Determine the (X, Y) coordinate at the center of the cell enclosing the given text.  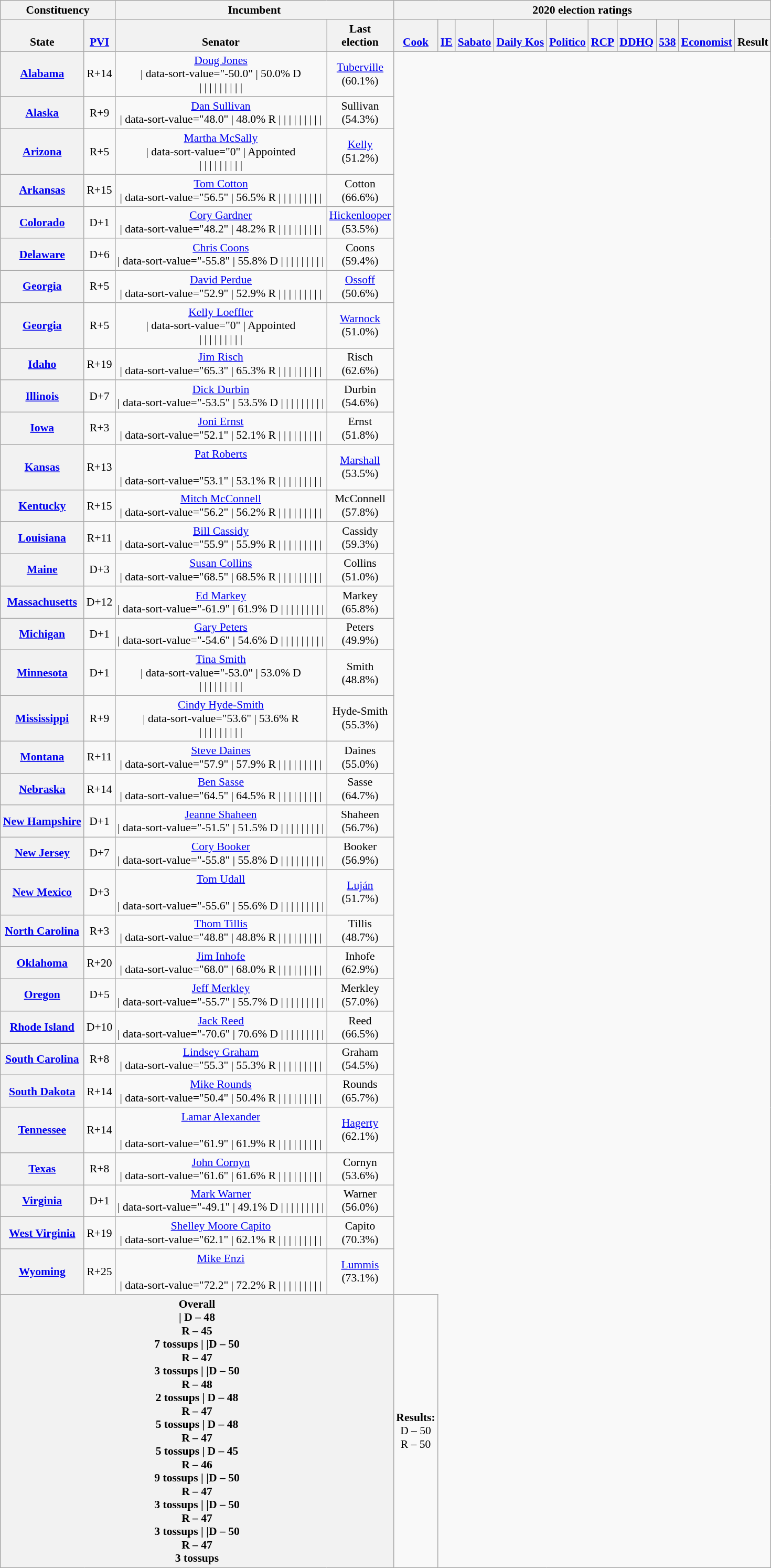
Maine (42, 570)
Economist (707, 36)
Tennessee (42, 1130)
State (42, 36)
Lastelection (360, 36)
Lummis(73.1%) (360, 1272)
New Jersey (42, 853)
IE (447, 36)
Steve Daines| data-sort-value="57.9" | 57.9% R | | | | | | | | | (220, 757)
PVI (100, 36)
Daily Kos (520, 36)
Pat Roberts| data-sort-value="53.1" | 53.1% R | | | | | | | | | (220, 467)
Warnock(51.0%) (360, 325)
Oklahoma (42, 963)
Iowa (42, 428)
Shaheen(56.7%) (360, 822)
Cassidy(59.3%) (360, 538)
Chris Coons| data-sort-value="-55.8" | 55.8% D | | | | | | | | | (220, 255)
Jim Inhofe| data-sort-value="68.0" | 68.0% R | | | | | | | | | (220, 963)
Cory Gardner| data-sort-value="48.2" | 48.2% R | | | | | | | | | (220, 223)
Kansas (42, 467)
Kelly Loeffler| data-sort-value="0" | Appointed | | | | | | | | | (220, 325)
Ed Markey| data-sort-value="-61.9" | 61.9% D | | | | | | | | | (220, 602)
Dick Durbin| data-sort-value="-53.5" | 53.5% D | | | | | | | | | (220, 397)
Hyde-Smith(55.3%) (360, 719)
Constituency (58, 10)
Kelly(51.2%) (360, 152)
Minnesota (42, 673)
New Hampshire (42, 822)
Cornyn(53.6%) (360, 1169)
Tillis(48.7%) (360, 931)
Result (753, 36)
Oregon (42, 995)
Jeff Merkley| data-sort-value="-55.7" | 55.7% D | | | | | | | | | (220, 995)
R+13 (100, 467)
RCP (603, 36)
Shelley Moore Capito| data-sort-value="62.1" | 62.1% R | | | | | | | | | (220, 1233)
Virginia (42, 1201)
Montana (42, 757)
Kentucky (42, 506)
South Carolina (42, 1059)
538 (667, 36)
McConnell(57.8%) (360, 506)
Dan Sullivan| data-sort-value="48.0" | 48.0% R | | | | | | | | | (220, 113)
Ernst(51.8%) (360, 428)
Alaska (42, 113)
Doug Jones| data-sort-value="-50.0" | 50.0% D | | | | | | | | | (220, 75)
Ben Sasse| data-sort-value="64.5" | 64.5% R | | | | | | | | | (220, 789)
North Carolina (42, 931)
South Dakota (42, 1092)
Cook (415, 36)
Thom Tillis| data-sort-value="48.8" | 48.8% R | | | | | | | | | (220, 931)
Capito(70.3%) (360, 1233)
Illinois (42, 397)
Gary Peters| data-sort-value="-54.6" | 54.6% D | | | | | | | | | (220, 634)
Smith(48.8%) (360, 673)
Mitch McConnell| data-sort-value="56.2" | 56.2% R | | | | | | | | | (220, 506)
Cory Booker| data-sort-value="-55.8" | 55.8% D | | | | | | | | | (220, 853)
Mississippi (42, 719)
Jim Risch| data-sort-value="65.3" | 65.3% R | | | | | | | | | (220, 364)
Lindsey Graham| data-sort-value="55.3" | 55.3% R | | | | | | | | | (220, 1059)
Rhode Island (42, 1027)
Peters(49.9%) (360, 634)
Mike Enzi| data-sort-value="72.2" | 72.2% R | | | | | | | | | (220, 1272)
David Perdue| data-sort-value="52.9" | 52.9% R | | | | | | | | | (220, 287)
Sullivan(54.3%) (360, 113)
Alabama (42, 75)
Jeanne Shaheen| data-sort-value="-51.5" | 51.5% D | | | | | | | | | (220, 822)
D+10 (100, 1027)
Sabato (475, 36)
Delaware (42, 255)
Hickenlooper(53.5%) (360, 223)
Luján(51.7%) (360, 892)
Cindy Hyde-Smith| data-sort-value="53.6" | 53.6% R | | | | | | | | | (220, 719)
Coons(59.4%) (360, 255)
Warner(56.0%) (360, 1201)
Mark Warner| data-sort-value="-49.1" | 49.1% D | | | | | | | | | (220, 1201)
Arkansas (42, 190)
Results:D – 50R – 50 (415, 1431)
R+25 (100, 1272)
Inhofe(62.9%) (360, 963)
Jack Reed| data-sort-value="-70.6" | 70.6% D | | | | | | | | | (220, 1027)
D+5 (100, 995)
R+20 (100, 963)
Markey(65.8%) (360, 602)
2020 election ratings (582, 10)
Lamar Alexander| data-sort-value="61.9" | 61.9% R | | | | | | | | | (220, 1130)
D+6 (100, 255)
Daines(55.0%) (360, 757)
DDHQ (637, 36)
Massachusetts (42, 602)
John Cornyn| data-sort-value="61.6" | 61.6% R | | | | | | | | | (220, 1169)
Texas (42, 1169)
Joni Ernst| data-sort-value="52.1" | 52.1% R | | | | | | | | | (220, 428)
Politico (567, 36)
Michigan (42, 634)
Hagerty(62.1%) (360, 1130)
Durbin(54.6%) (360, 397)
Collins(51.0%) (360, 570)
Martha McSally| data-sort-value="0" | Appointed | | | | | | | | | (220, 152)
Wyoming (42, 1272)
Bill Cassidy| data-sort-value="55.9" | 55.9% R | | | | | | | | | (220, 538)
New Mexico (42, 892)
Risch(62.6%) (360, 364)
Mike Rounds| data-sort-value="50.4" | 50.4% R | | | | | | | | | (220, 1092)
Nebraska (42, 789)
Arizona (42, 152)
Booker(56.9%) (360, 853)
Ossoff(50.6%) (360, 287)
Idaho (42, 364)
Marshall(53.5%) (360, 467)
Susan Collins| data-sort-value="68.5" | 68.5% R | | | | | | | | | (220, 570)
Sasse(64.7%) (360, 789)
Reed(66.5%) (360, 1027)
D+12 (100, 602)
West Virginia (42, 1233)
Tuberville(60.1%) (360, 75)
Tom Cotton| data-sort-value="56.5" | 56.5% R | | | | | | | | | (220, 190)
Graham(54.5%) (360, 1059)
Tom Udall| data-sort-value="-55.6" | 55.6% D | | | | | | | | | (220, 892)
Rounds(65.7%) (360, 1092)
Cotton(66.6%) (360, 190)
Tina Smith| data-sort-value="-53.0" | 53.0% D | | | | | | | | | (220, 673)
Incumbent (254, 10)
Merkley(57.0%) (360, 995)
Louisiana (42, 538)
Senator (220, 36)
Colorado (42, 223)
